Return (X, Y) of the center of cell containing provided text 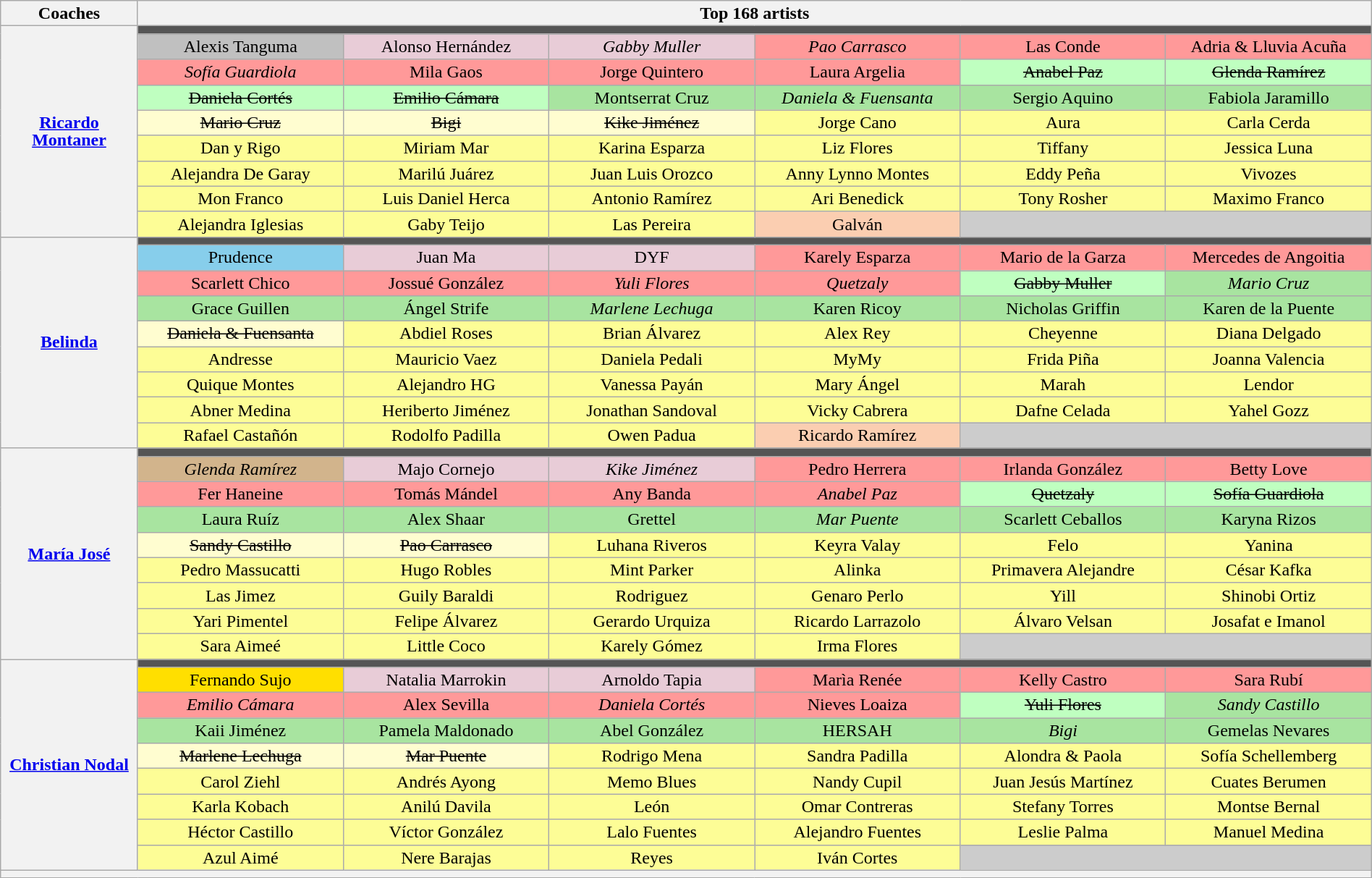
Reyes (652, 857)
Iván Cortes (857, 857)
Sandra Padilla (857, 756)
Alejandro Fuentes (857, 832)
María José (69, 554)
Leslie Palma (1063, 832)
Abel González (652, 731)
Coaches (69, 13)
Laura Ruíz (240, 520)
Betty Love (1269, 469)
Abdiel Roses (446, 334)
Rafael Castañón (240, 436)
Gaby Teijo (446, 224)
Little Coco (446, 646)
Alonso Hernández (446, 46)
Daniela Pedali (652, 359)
DYF (652, 258)
Diana Delgado (1269, 334)
Nandy Cupil (857, 782)
Adria & Lluvia Acuña (1269, 46)
Quique Montes (240, 385)
Karen Ricoy (857, 308)
Alejandra De Garay (240, 174)
Álvaro Velsan (1063, 621)
Alejandro HG (446, 385)
HERSAH (857, 731)
Galván (857, 224)
Mila Gaos (446, 72)
Gerardo Urquiza (652, 621)
Tiffany (1063, 148)
Juan Ma (446, 258)
Carol Ziehl (240, 782)
Karen de la Puente (1269, 308)
Christian Nodal (69, 764)
Ricardo Montaner (69, 132)
Aura (1063, 123)
Maximo Franco (1269, 198)
Irma Flores (857, 646)
Vicky Cabrera (857, 410)
Nicholas Griffin (1063, 308)
Felipe Álvarez (446, 621)
Yari Pimentel (240, 621)
Karina Esparza (652, 148)
Lalo Fuentes (652, 832)
Alinka (857, 570)
Rodriguez (652, 595)
Luhana Riveros (652, 544)
Omar Contreras (857, 806)
Prudence (240, 258)
Luis Daniel Herca (446, 198)
Andresse (240, 359)
Hugo Robles (446, 570)
César Kafka (1269, 570)
Marìa Renée (857, 680)
Irlanda González (1063, 469)
Sergio Aquino (1063, 97)
Las Pereira (652, 224)
Ricardo Larrazolo (857, 621)
Guily Baraldi (446, 595)
Nere Barajas (446, 857)
Yanina (1269, 544)
Lendor (1269, 385)
Mary Ángel (857, 385)
Grettel (652, 520)
Liz Flores (857, 148)
Andrés Ayong (446, 782)
Carla Cerda (1269, 123)
Yahel Gozz (1269, 410)
Eddy Peña (1063, 174)
Jorge Quintero (652, 72)
Montserrat Cruz (652, 97)
Alexis Tanguma (240, 46)
Brian Álvarez (652, 334)
Ricardo Ramírez (857, 436)
Karely Gómez (652, 646)
Pamela Maldonado (446, 731)
Stefany Torres (1063, 806)
Juan Jesús Martínez (1063, 782)
Rodolfo Padilla (446, 436)
Frida Piña (1063, 359)
Dan y Rigo (240, 148)
Scarlett Chico (240, 284)
Mario de la Garza (1063, 258)
Juan Luis Orozco (652, 174)
Marah (1063, 385)
Jonathan Sandoval (652, 410)
Kaii Jiménez (240, 731)
Héctor Castillo (240, 832)
Nieves Loaiza (857, 705)
Pedro Massucatti (240, 570)
Keyra Valay (857, 544)
Top 168 artists (754, 13)
Heriberto Jiménez (446, 410)
Anilú Davila (446, 806)
Grace Guillen (240, 308)
Gemelas Nevares (1269, 731)
Vivozes (1269, 174)
Manuel Medina (1269, 832)
Alejandra Iglesias (240, 224)
Mint Parker (652, 570)
Montse Bernal (1269, 806)
Tomás Mándel (446, 494)
Miriam Mar (446, 148)
Anny Lynno Montes (857, 174)
Jessica Luna (1269, 148)
Scarlett Ceballos (1063, 520)
Las Jimez (240, 595)
Vanessa Payán (652, 385)
Fernando Sujo (240, 680)
Pedro Herrera (857, 469)
Natalia Marrokin (446, 680)
Tony Rosher (1063, 198)
Memo Blues (652, 782)
Primavera Alejandre (1063, 570)
Mauricio Vaez (446, 359)
Antonio Ramírez (652, 198)
Owen Padua (652, 436)
Josafat e Imanol (1269, 621)
Alondra & Paola (1063, 756)
Azul Aimé (240, 857)
Majo Cornejo (446, 469)
Víctor González (446, 832)
Joanna Valencia (1269, 359)
Yill (1063, 595)
Ángel Strife (446, 308)
Shinobi Ortiz (1269, 595)
Any Banda (652, 494)
Sofía Schellemberg (1269, 756)
Cuates Berumen (1269, 782)
MyMy (857, 359)
Arnoldo Tapia (652, 680)
Ari Benedick (857, 198)
Felo (1063, 544)
Jorge Cano (857, 123)
Laura Argelia (857, 72)
Jossué González (446, 284)
Fabiola Jaramillo (1269, 97)
Sara Rubí (1269, 680)
Karely Esparza (857, 258)
Belinda (69, 342)
Alex Shaar (446, 520)
Abner Medina (240, 410)
Mercedes de Angoitia (1269, 258)
Las Conde (1063, 46)
Mon Franco (240, 198)
Sara Aimeé (240, 646)
Karyna Rizos (1269, 520)
Alex Sevilla (446, 705)
Marilú Juárez (446, 174)
Dafne Celada (1063, 410)
Alex Rey (857, 334)
Cheyenne (1063, 334)
Fer Haneine (240, 494)
Rodrigo Mena (652, 756)
Kelly Castro (1063, 680)
Genaro Perlo (857, 595)
León (652, 806)
Karla Kobach (240, 806)
